Pinpoint the cell where the given text exists, returning its (x, y) midpoint coordinate. 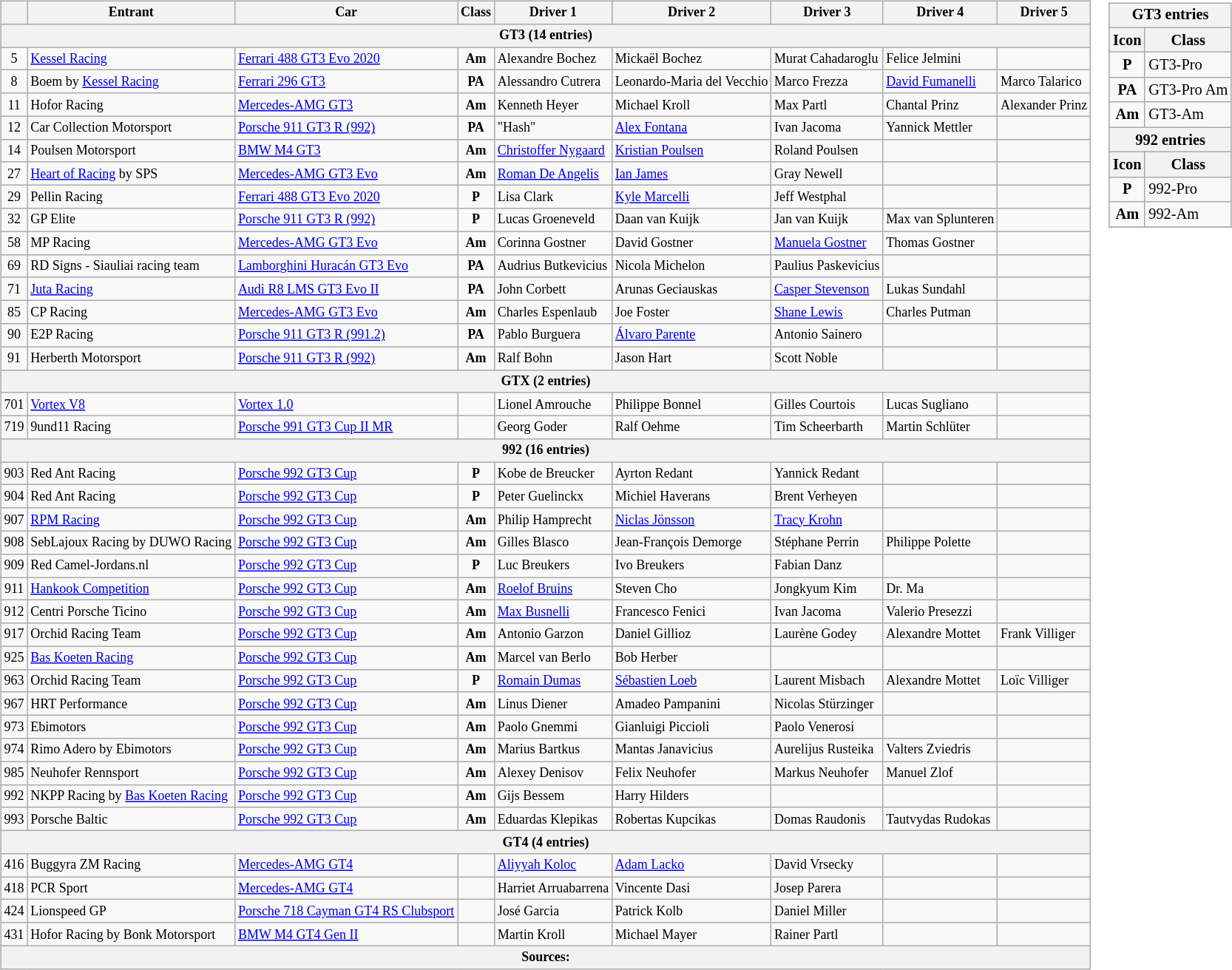
Manuel Zlof (941, 773)
Car Collection Motorsport (132, 127)
Scott Noble (827, 358)
Entrant (132, 12)
Lionspeed GP (132, 911)
CP Racing (132, 312)
Álvaro Parente (691, 336)
Hofor Racing by Bonk Motorsport (132, 935)
Gijs Bessem (553, 796)
Valters Zviedris (941, 750)
Heart of Racing by SPS (132, 173)
992-Pro (1188, 189)
71 (14, 288)
Poulsen Motorsport (132, 151)
925 (14, 658)
Manuela Gostner (827, 243)
Thomas Gostner (941, 243)
Lionel Amrouche (553, 404)
Bas Koeten Racing (132, 658)
Valerio Presezzi (941, 612)
Daniel Gillioz (691, 634)
NKPP Racing by Bas Koeten Racing (132, 796)
Audi R8 LMS GT3 Evo II (346, 288)
Gray Newell (827, 173)
Nicolas Stürzinger (827, 704)
Jean-François Demorge (691, 543)
32 (14, 220)
GT3-Pro Am (1188, 90)
BMW M4 GT4 Gen II (346, 935)
Leonardo-Maria del Vecchio (691, 81)
SebLajoux Racing by DUWO Racing (132, 543)
Driver 2 (691, 12)
Jan van Kuijk (827, 220)
Amadeo Pampanini (691, 704)
Alexey Denisov (553, 773)
Robertas Kupcikas (691, 819)
RD Signs - Siauliai racing team (132, 266)
Felix Neuhofer (691, 773)
Lucas Sugliano (941, 404)
Centri Porsche Ticino (132, 612)
907 (14, 519)
Gianluigi Piccioli (691, 727)
Charles Espenlaub (553, 312)
GT3-Pro (1188, 65)
GTX (2 entries) (546, 381)
Jeff Westphal (827, 197)
GP Elite (132, 220)
Domas Raudonis (827, 819)
Roland Poulsen (827, 151)
Vortex V8 (132, 404)
Porsche 911 GT3 R (991.2) (346, 336)
Daan van Kuijk (691, 220)
917 (14, 634)
E2P Racing (132, 336)
David Fumanelli (941, 81)
Max Partl (827, 105)
Mercedes-AMG GT3 (346, 105)
Car (346, 12)
Aurelijus Rusteika (827, 750)
Ralf Oehme (691, 427)
90 (14, 336)
Josep Parera (827, 889)
992-Am (1188, 214)
992 entries (1170, 140)
Marius Bartkus (553, 750)
MP Racing (132, 243)
Tracy Krohn (827, 519)
Hankook Competition (132, 589)
69 (14, 266)
PCR Sport (132, 889)
Patrick Kolb (691, 911)
Philippe Bonnel (691, 404)
HRT Performance (132, 704)
Steven Cho (691, 589)
Corinna Gostner (553, 243)
Marco Frezza (827, 81)
Alexander Prinz (1044, 105)
David Gostner (691, 243)
Boem by Kessel Racing (132, 81)
Marco Talarico (1044, 81)
Lamborghini Huracán GT3 Evo (346, 266)
Driver 4 (941, 12)
Driver 3 (827, 12)
Bob Herber (691, 658)
27 (14, 173)
Roelof Bruins (553, 589)
Porsche 718 Cayman GT4 RS Clubsport (346, 911)
Laurène Godey (827, 634)
RPM Racing (132, 519)
908 (14, 543)
Christoffer Nygaard (553, 151)
Rainer Partl (827, 935)
Driver 5 (1044, 12)
Pellin Racing (132, 197)
974 (14, 750)
58 (14, 243)
Buggyra ZM Racing (132, 865)
Roman De Angelis (553, 173)
9und11 Racing (132, 427)
Felice Jelmini (941, 59)
Michael Mayer (691, 935)
992 (16 entries) (546, 451)
Max van Splunteren (941, 220)
Ayrton Redant (691, 473)
12 (14, 127)
Ivo Breukers (691, 565)
Audrius Butkevicius (553, 266)
91 (14, 358)
Red Camel-Jordans.nl (132, 565)
José Garcia (553, 911)
Tautvydas Rudokas (941, 819)
Jason Hart (691, 358)
Philippe Polette (941, 543)
Hofor Racing (132, 105)
Yannick Redant (827, 473)
Harriet Arruabarrena (553, 889)
Porsche Baltic (132, 819)
Paolo Gnemmi (553, 727)
Vincente Dasi (691, 889)
Frank Villiger (1044, 634)
Kristian Poulsen (691, 151)
Philip Hamprecht (553, 519)
Paulius Paskevicius (827, 266)
14 (14, 151)
Ferrari 296 GT3 (346, 81)
Joe Foster (691, 312)
Arunas Geciauskas (691, 288)
Romain Dumas (553, 680)
GT3-Am (1188, 115)
Luc Breukers (553, 565)
719 (14, 427)
Pablo Burguera (553, 336)
Vortex 1.0 (346, 404)
Alex Fontana (691, 127)
967 (14, 704)
Kenneth Heyer (553, 105)
416 (14, 865)
Peter Guelinckx (553, 497)
Aliyyah Koloc (553, 865)
GT4 (4 entries) (546, 841)
Fabian Danz (827, 565)
Niclas Jönsson (691, 519)
Juta Racing (132, 288)
Alexandre Bochez (553, 59)
Lukas Sundahl (941, 288)
Chantal Prinz (941, 105)
Jongkyum Kim (827, 589)
Daniel Miller (827, 911)
"Hash" (553, 127)
John Corbett (553, 288)
Ralf Bohn (553, 358)
8 (14, 81)
Murat Cahadaroglu (827, 59)
963 (14, 680)
Alessandro Cutrera (553, 81)
Ebimotors (132, 727)
Michael Kroll (691, 105)
Dr. Ma (941, 589)
992 (14, 796)
Marcel van Berlo (553, 658)
Martin Kroll (553, 935)
5 (14, 59)
Sébastien Loeb (691, 680)
Rimo Adero by Ebimotors (132, 750)
Driver 1 (553, 12)
11 (14, 105)
Gilles Blasco (553, 543)
GT3 entries (1170, 16)
904 (14, 497)
Antonio Garzon (553, 634)
Sources: (546, 957)
Loïc Villiger (1044, 680)
973 (14, 727)
Francesco Fenici (691, 612)
Lisa Clark (553, 197)
Max Busnelli (553, 612)
Porsche 991 GT3 Cup II MR (346, 427)
Neuhofer Rennsport (132, 773)
Michiel Haverans (691, 497)
Harry Hilders (691, 796)
Kyle Marcelli (691, 197)
Casper Stevenson (827, 288)
985 (14, 773)
Brent Verheyen (827, 497)
911 (14, 589)
993 (14, 819)
Shane Lewis (827, 312)
Herberth Motorsport (132, 358)
Mickaël Bochez (691, 59)
BMW M4 GT3 (346, 151)
GT3 (14 entries) (546, 35)
Kobe de Breucker (553, 473)
Antonio Sainero (827, 336)
85 (14, 312)
909 (14, 565)
29 (14, 197)
Eduardas Klepikas (553, 819)
424 (14, 911)
912 (14, 612)
418 (14, 889)
Gilles Courtois (827, 404)
Georg Goder (553, 427)
Kessel Racing (132, 59)
Stéphane Perrin (827, 543)
Mantas Janavicius (691, 750)
Tim Scheerbarth (827, 427)
Markus Neuhofer (827, 773)
Adam Lacko (691, 865)
701 (14, 404)
431 (14, 935)
Nicola Michelon (691, 266)
903 (14, 473)
Yannick Mettler (941, 127)
Ian James (691, 173)
Laurent Misbach (827, 680)
David Vrsecky (827, 865)
Lucas Groeneveld (553, 220)
Martin Schlüter (941, 427)
Paolo Venerosi (827, 727)
Charles Putman (941, 312)
Linus Diener (553, 704)
